Scan for the cell matching the given text and deliver its [x, y] coordinate at center. 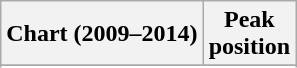
Peakposition [249, 34]
Chart (2009–2014) [102, 34]
